Identify which cell holds the provided text, then report its [X, Y] central coordinate. 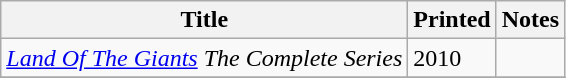
Land Of The Giants The Complete Series [204, 58]
Printed [452, 20]
2010 [452, 58]
Notes [530, 20]
Title [204, 20]
